Scan for the cell matching the given text and deliver its [X, Y] coordinate at center. 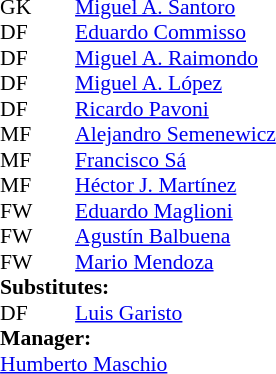
Eduardo Maglioni [176, 211]
Francisco Sá [176, 160]
Mario Mendoza [176, 262]
Luis Garisto [176, 313]
Manager: [138, 339]
Substitutes: [138, 287]
Héctor J. Martínez [176, 185]
Agustín Balbuena [176, 237]
Miguel A. Raimondo [176, 58]
Miguel A. López [176, 83]
Alejandro Semenewicz [176, 135]
Eduardo Commisso [176, 33]
Ricardo Pavoni [176, 109]
